Return (X, Y) of the center of cell containing provided text 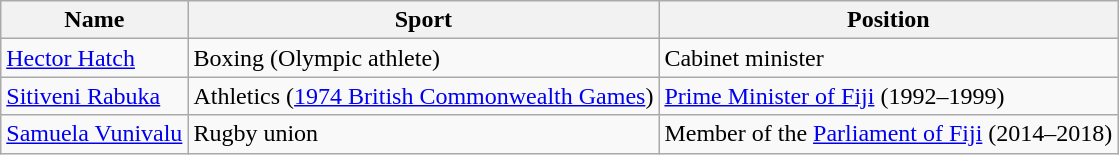
Boxing (Olympic athlete) (424, 58)
Samuela Vunivalu (94, 134)
Member of the Parliament of Fiji (2014–2018) (888, 134)
Position (888, 20)
Cabinet minister (888, 58)
Sport (424, 20)
Athletics (1974 British Commonwealth Games) (424, 96)
Rugby union (424, 134)
Prime Minister of Fiji (1992–1999) (888, 96)
Sitiveni Rabuka (94, 96)
Hector Hatch (94, 58)
Name (94, 20)
